Pinpoint the cell where the given text exists, returning its (x, y) midpoint coordinate. 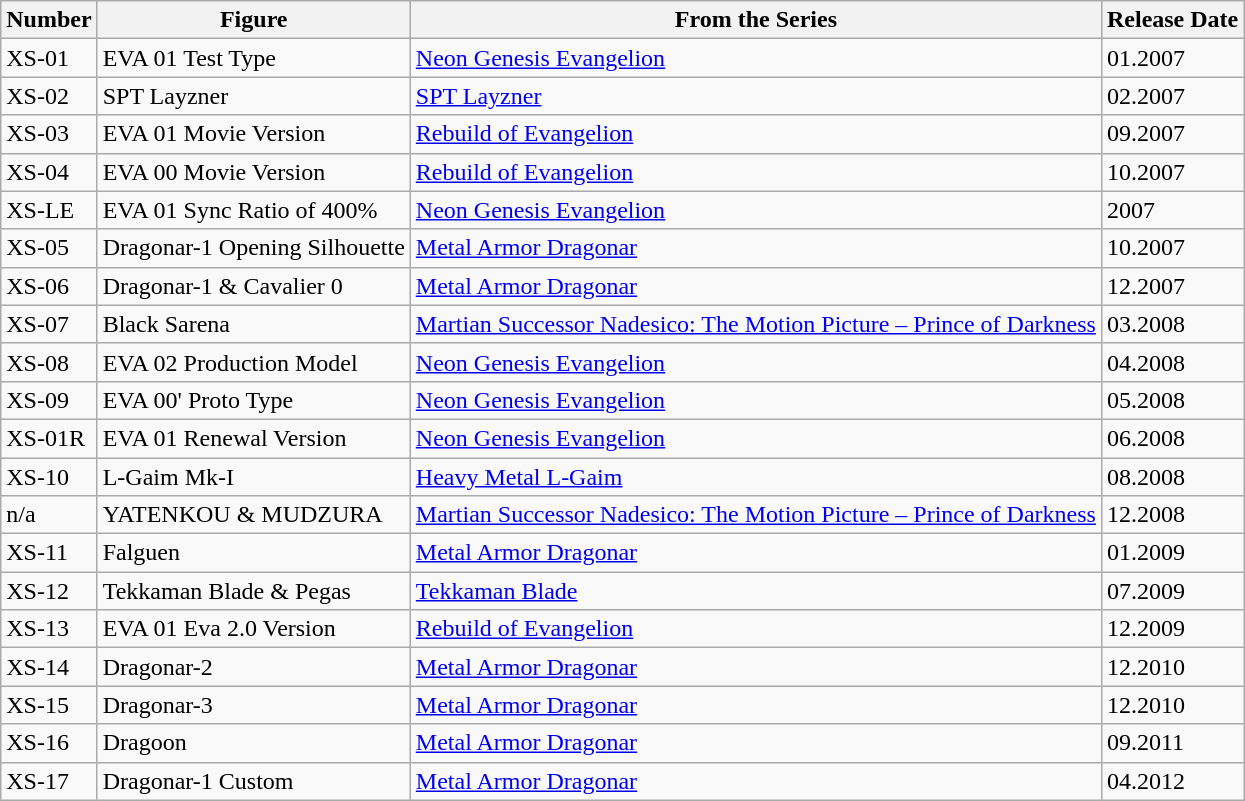
01.2007 (1172, 58)
Number (49, 20)
2007 (1172, 210)
EVA 01 Sync Ratio of 400% (254, 210)
YATENKOU & MUDZURA (254, 515)
Dragonar-1 Opening Silhouette (254, 248)
Falguen (254, 553)
XS-04 (49, 172)
XS-14 (49, 667)
XS-13 (49, 629)
XS-09 (49, 400)
04.2012 (1172, 781)
XS-15 (49, 705)
09.2007 (1172, 134)
XS-16 (49, 743)
XS-01R (49, 438)
06.2008 (1172, 438)
XS-03 (49, 134)
EVA 01 Renewal Version (254, 438)
Heavy Metal L-Gaim (756, 477)
12.2007 (1172, 286)
07.2009 (1172, 591)
Black Sarena (254, 324)
XS-01 (49, 58)
Tekkaman Blade & Pegas (254, 591)
Tekkaman Blade (756, 591)
XS-11 (49, 553)
EVA 01 Movie Version (254, 134)
01.2009 (1172, 553)
08.2008 (1172, 477)
n/a (49, 515)
EVA 00' Proto Type (254, 400)
XS-12 (49, 591)
12.2009 (1172, 629)
XS-17 (49, 781)
L-Gaim Mk-I (254, 477)
XS-07 (49, 324)
03.2008 (1172, 324)
EVA 02 Production Model (254, 362)
EVA 00 Movie Version (254, 172)
EVA 01 Test Type (254, 58)
09.2011 (1172, 743)
XS-02 (49, 96)
Dragonar-2 (254, 667)
XS-05 (49, 248)
Dragonar-1 Custom (254, 781)
Dragoon (254, 743)
Dragonar-3 (254, 705)
From the Series (756, 20)
XS-06 (49, 286)
XS-10 (49, 477)
Figure (254, 20)
XS-LE (49, 210)
04.2008 (1172, 362)
05.2008 (1172, 400)
Release Date (1172, 20)
Dragonar-1 & Cavalier 0 (254, 286)
EVA 01 Eva 2.0 Version (254, 629)
02.2007 (1172, 96)
12.2008 (1172, 515)
XS-08 (49, 362)
